From the cell containing the given text, extract its center point as [X, Y] coordinate. 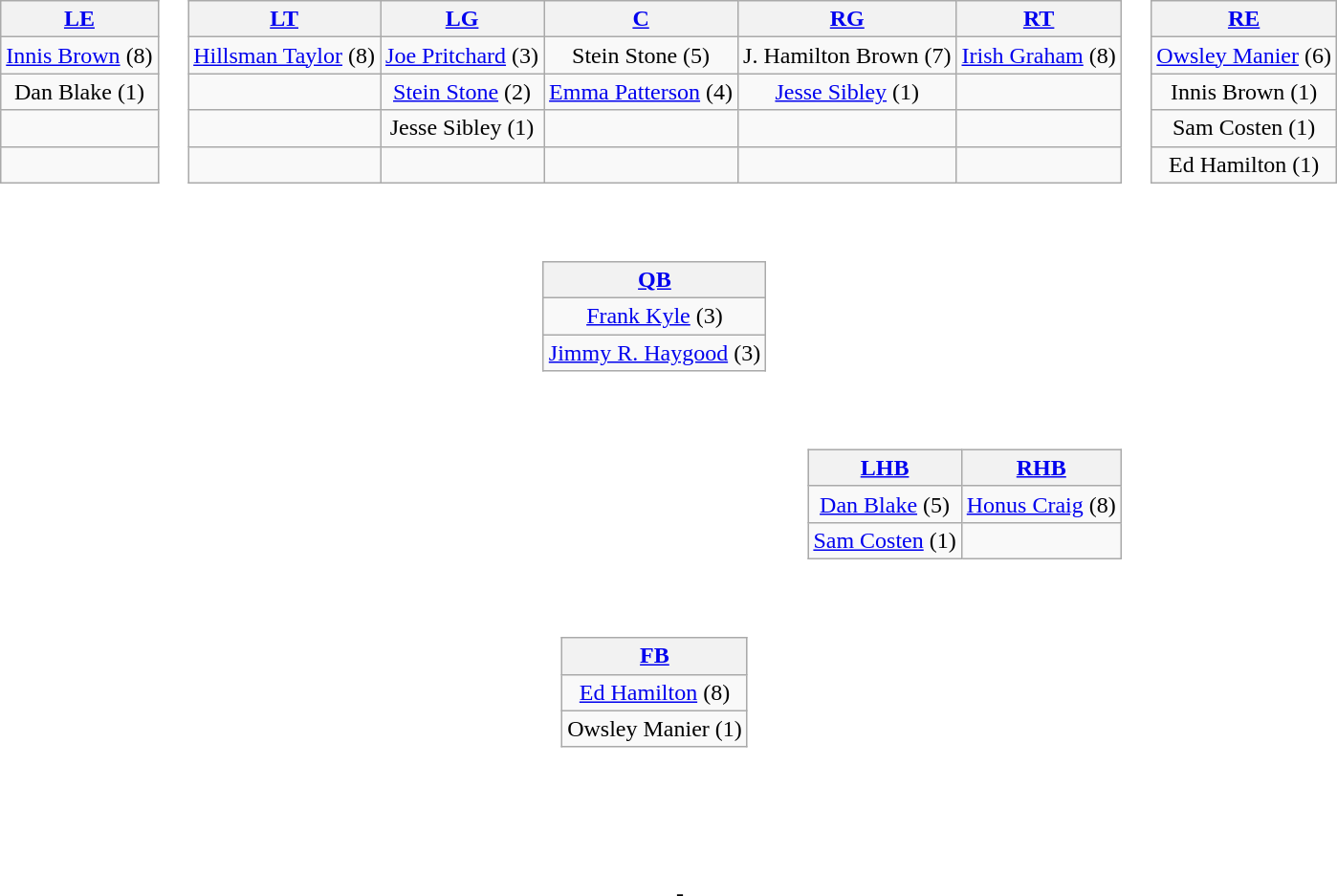
Emma Patterson (4) [641, 92]
Frank Kyle (3) [654, 317]
Stein Stone (2) [463, 92]
Owsley Manier (6) [1244, 55]
LG [463, 19]
J. Hamilton Brown (7) [847, 55]
RHB [1041, 468]
Innis Brown (1) [1244, 92]
Jimmy R. Haygood (3) [654, 353]
Honus Craig (8) [1041, 504]
Hillsman Taylor (8) [285, 55]
Owsley Manier (1) [655, 729]
Stein Stone (5) [641, 55]
LT [285, 19]
LE [79, 19]
Dan Blake (1) [79, 92]
QB Frank Kyle (3) Jimmy R. Haygood (3) [666, 303]
Ed Hamilton (1) [1244, 164]
C [641, 19]
RT [1039, 19]
RG [847, 19]
Joe Pritchard (3) [463, 55]
QB [654, 280]
Innis Brown (8) [79, 55]
FB [655, 656]
RE [1244, 19]
Irish Graham (8) [1039, 55]
LHB RHB Dan Blake (5) Honus Craig (8) Sam Costen (1) [666, 492]
Dan Blake (5) [885, 504]
Ed Hamilton (8) [655, 692]
FB Ed Hamilton (8) Owsley Manier (1) [666, 680]
LHB [885, 468]
